Capture the cell that displays the provided text and extract its [X, Y] central coordinate. 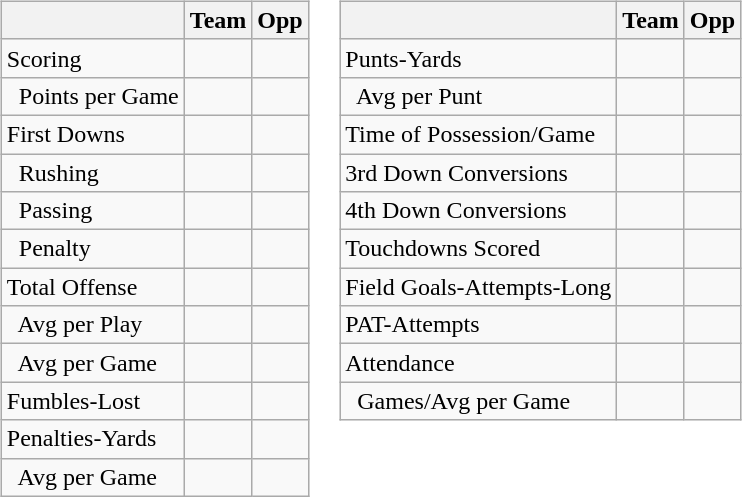
Avg per Punt [478, 96]
Games/Avg per Game [478, 401]
First Downs [92, 134]
4th Down Conversions [478, 211]
Penalties-Yards [92, 439]
Attendance [478, 363]
Avg per Play [92, 325]
Penalty [92, 249]
Touchdowns Scored [478, 249]
Time of Possession/Game [478, 134]
Punts-Yards [478, 58]
Rushing [92, 173]
Field Goals-Attempts-Long [478, 287]
Points per Game [92, 96]
3rd Down Conversions [478, 173]
Passing [92, 211]
Scoring [92, 58]
Total Offense [92, 287]
PAT-Attempts [478, 325]
Fumbles-Lost [92, 401]
